Return [X, Y] of the center of cell containing provided text 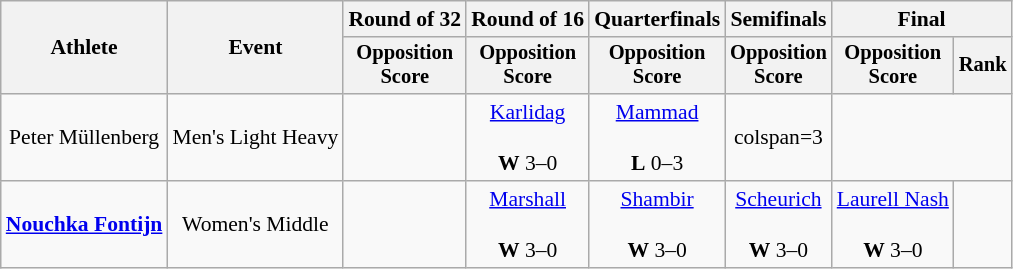
Nouchka Fontijn [84, 224]
Round of 16 [528, 19]
KarlidagW 3–0 [528, 138]
Quarterfinals [657, 19]
MarshallW 3–0 [528, 224]
Peter Müllenberg [84, 138]
ScheurichW 3–0 [778, 224]
Semifinals [778, 19]
Laurell NashW 3–0 [893, 224]
ShambirW 3–0 [657, 224]
Men's Light Heavy [255, 138]
Round of 32 [404, 19]
Event [255, 48]
Rank [983, 66]
Final [922, 19]
Women's Middle [255, 224]
MammadL 0–3 [657, 138]
colspan=3 [778, 138]
Athlete [84, 48]
